Find where the given text appears and provide that cell's center as (x, y) coordinate. 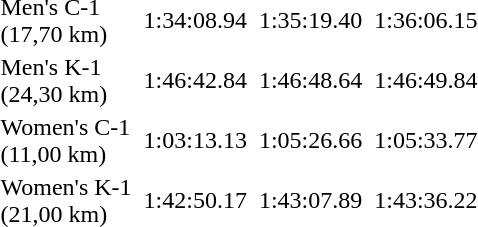
1:46:48.64 (310, 80)
1:05:26.66 (310, 140)
1:46:42.84 (195, 80)
1:03:13.13 (195, 140)
